Determine the (X, Y) coordinate at the center of the cell enclosing the given text.  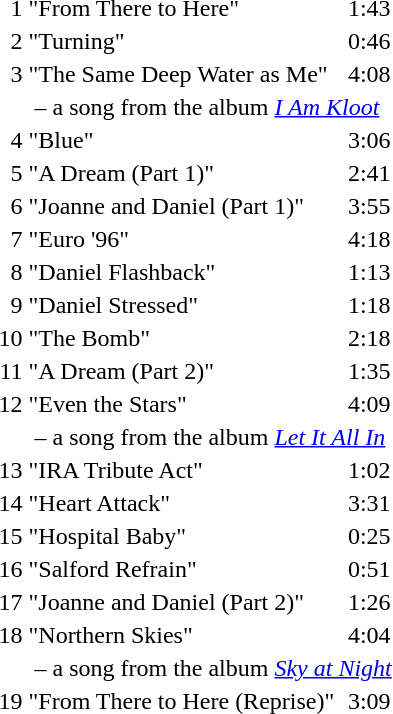
0:25 (370, 536)
"A Dream (Part 1)" (185, 173)
– a song from the album Sky at Night (210, 668)
4:08 (370, 74)
3:31 (370, 503)
1:26 (370, 602)
1:35 (370, 371)
"Euro '96" (185, 239)
"Turning" (185, 41)
2:41 (370, 173)
4:18 (370, 239)
0:51 (370, 569)
4:04 (370, 635)
– a song from the album I Am Kloot (210, 107)
4:09 (370, 404)
"Northern Skies" (185, 635)
"The Bomb" (185, 338)
"Daniel Stressed" (185, 305)
"Joanne and Daniel (Part 2)" (185, 602)
"Even the Stars" (185, 404)
"Daniel Flashback" (185, 272)
1:13 (370, 272)
"Joanne and Daniel (Part 1)" (185, 206)
3:06 (370, 140)
3:55 (370, 206)
1:02 (370, 470)
2:18 (370, 338)
0:46 (370, 41)
"A Dream (Part 2)" (185, 371)
"The Same Deep Water as Me" (185, 74)
"IRA Tribute Act" (185, 470)
"Hospital Baby" (185, 536)
"Blue" (185, 140)
"Salford Refrain" (185, 569)
– a song from the album Let It All In (210, 437)
1:18 (370, 305)
"Heart Attack" (185, 503)
